Identify which cell holds the provided text, then report its [x, y] central coordinate. 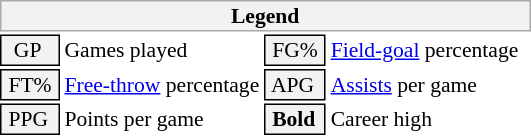
FT% [30, 85]
FG% [295, 50]
Free-throw percentage [162, 85]
Legend [265, 16]
GP [30, 50]
Games played [162, 50]
APG [295, 85]
Assists per game [430, 85]
Field-goal percentage [430, 50]
